Capture the cell that displays the provided text and extract its [X, Y] central coordinate. 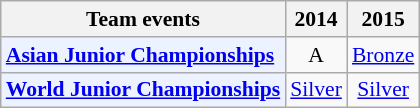
World Junior Championships [143, 90]
Bronze [383, 55]
2015 [383, 19]
2014 [316, 19]
Asian Junior Championships [143, 55]
Team events [143, 19]
A [316, 55]
